Identify which cell holds the provided text, then report its (x, y) central coordinate. 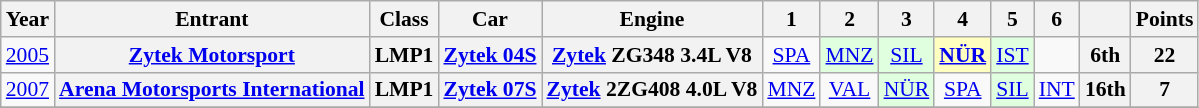
2 (849, 19)
1 (791, 19)
Arena Motorsports International (212, 90)
22 (1165, 55)
16th (1106, 90)
Class (404, 19)
Engine (652, 19)
Year (28, 19)
Zytek 2ZG408 4.0L V8 (652, 90)
INT (1057, 90)
Zytek 07S (490, 90)
Zytek ZG348 3.4L V8 (652, 55)
6 (1057, 19)
Car (490, 19)
2007 (28, 90)
7 (1165, 90)
4 (962, 19)
6th (1106, 55)
Entrant (212, 19)
VAL (849, 90)
5 (1012, 19)
IST (1012, 55)
Points (1165, 19)
Zytek Motorsport (212, 55)
3 (907, 19)
Zytek 04S (490, 55)
2005 (28, 55)
